Search for the cell housing the specified text and yield its (x, y) center coordinate. 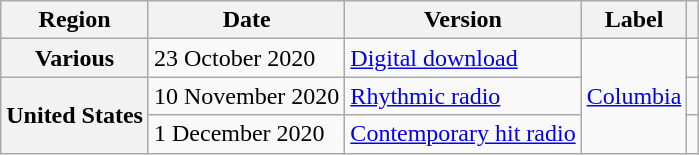
Contemporary hit radio (463, 134)
Label (634, 20)
Date (246, 20)
Digital download (463, 58)
Rhythmic radio (463, 96)
United States (75, 115)
1 December 2020 (246, 134)
23 October 2020 (246, 58)
10 November 2020 (246, 96)
Region (75, 20)
Version (463, 20)
Columbia (634, 96)
Various (75, 58)
